From the cell containing the given text, extract its center point as (X, Y) coordinate. 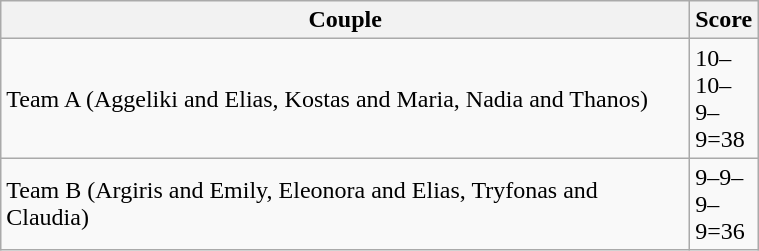
Team B (Argiris and Emily, Eleonora and Elias, Tryfonas and Claudia) (346, 204)
Team A (Aggeliki and Elias, Kostas and Maria, Nadia and Thanos) (346, 98)
9–9–9–9=36 (724, 204)
Score (724, 20)
10–10–9–9=38 (724, 98)
Couple (346, 20)
